Identify which cell holds the provided text, then report its (x, y) central coordinate. 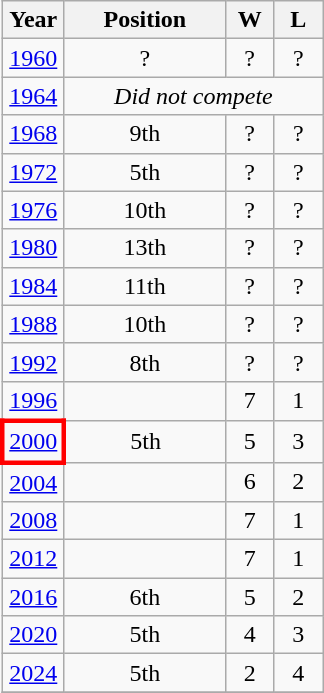
2004 (33, 482)
Position (144, 20)
2000 (33, 442)
1992 (33, 362)
W (250, 20)
L (298, 20)
11th (144, 286)
2016 (33, 597)
9th (144, 134)
1988 (33, 324)
1960 (33, 58)
1964 (33, 96)
2024 (33, 673)
1984 (33, 286)
1968 (33, 134)
Year (33, 20)
2020 (33, 635)
1996 (33, 401)
1980 (33, 248)
13th (144, 248)
1972 (33, 172)
2008 (33, 521)
8th (144, 362)
1976 (33, 210)
6 (250, 482)
6th (144, 597)
2012 (33, 559)
Did not compete (193, 96)
